Return (X, Y) of the center of cell containing provided text 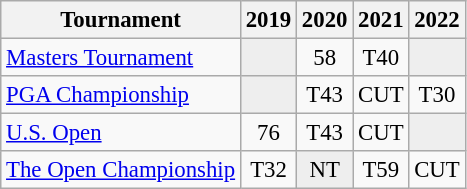
T32 (268, 170)
T30 (437, 95)
Masters Tournament (121, 58)
The Open Championship (121, 170)
U.S. Open (121, 133)
PGA Championship (121, 95)
58 (325, 58)
2019 (268, 20)
NT (325, 170)
76 (268, 133)
2020 (325, 20)
T40 (381, 58)
2021 (381, 20)
Tournament (121, 20)
2022 (437, 20)
T59 (381, 170)
